Detect which cell encompasses the target text, then output its (X, Y) center coordinate. 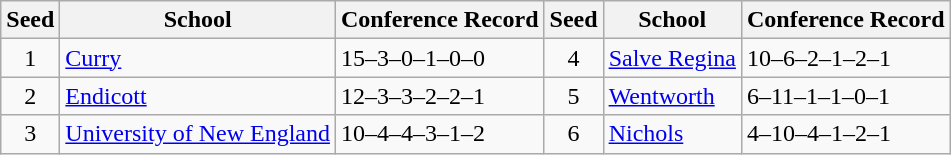
Wentworth (672, 96)
3 (30, 134)
1 (30, 58)
University of New England (198, 134)
12–3–3–2–2–1 (440, 96)
Nichols (672, 134)
4–10–4–1–2–1 (846, 134)
Salve Regina (672, 58)
Endicott (198, 96)
2 (30, 96)
6 (574, 134)
10–6–2–1–2–1 (846, 58)
15–3–0–1–0–0 (440, 58)
5 (574, 96)
4 (574, 58)
10–4–4–3–1–2 (440, 134)
Curry (198, 58)
6–11–1–1–0–1 (846, 96)
